Return [X, Y] of the center of cell containing provided text 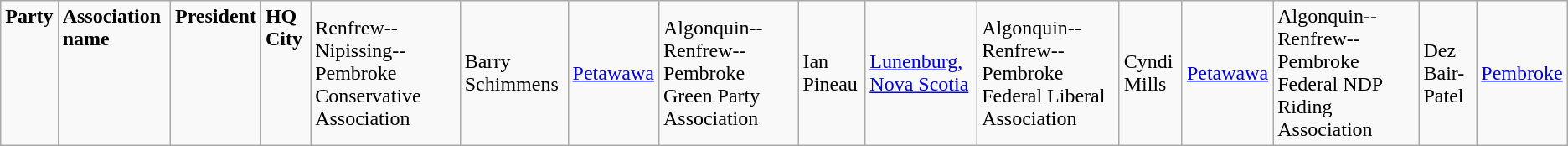
Barry Schimmens [514, 74]
Association name [114, 74]
President [215, 74]
Ian Pineau [832, 74]
Cyndi Mills [1151, 74]
Dez Bair-Patel [1447, 74]
Algonquin--Renfrew--Pembroke Green Party Association [729, 74]
Renfrew--Nipissing--Pembroke Conservative Association [385, 74]
Lunenburg, Nova Scotia [921, 74]
Pembroke [1522, 74]
Party [29, 74]
Algonquin--Renfrew--Pembroke Federal Liberal Association [1049, 74]
Algonquin--Renfrew--Pembroke Federal NDP Riding Association [1346, 74]
HQ City [285, 74]
